Detect which cell encompasses the target text, then output its [X, Y] center coordinate. 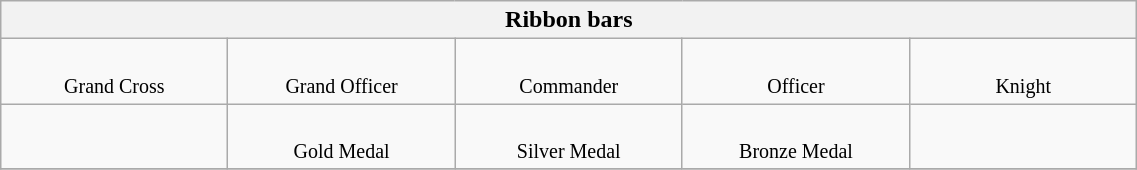
Officer [796, 72]
Ribbon bars [569, 20]
Knight [1024, 72]
Grand Officer [342, 72]
Gold Medal [342, 136]
Bronze Medal [796, 136]
Grand Cross [114, 72]
Silver Medal [568, 136]
Commander [568, 72]
